Return [x, y] of the center of cell containing provided text 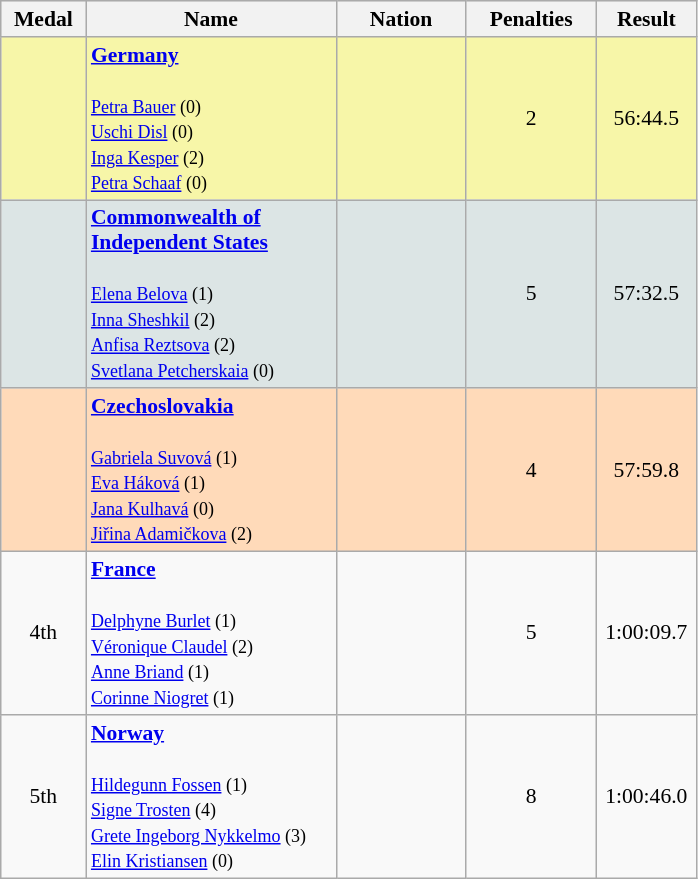
56:44.5 [646, 118]
Commonwealth of Independent StatesElena Belova (1)Inna Sheshkil (2)Anfisa Reztsova (2)Svetlana Petcherskaia (0) [211, 294]
8 [531, 796]
1:00:46.0 [646, 796]
4 [531, 470]
57:59.8 [646, 470]
Penalties [531, 19]
FranceDelphyne Burlet (1)Véronique Claudel (2)Anne Briand (1)Corinne Niogret (1) [211, 634]
Result [646, 19]
5th [44, 796]
1:00:09.7 [646, 634]
CzechoslovakiaGabriela Suvová (1)Eva Háková (1)Jana Kulhavá (0)Jiřina Adamičkova (2) [211, 470]
Medal [44, 19]
GermanyPetra Bauer (0)Uschi Disl (0)Inga Kesper (2)Petra Schaaf (0) [211, 118]
2 [531, 118]
Name [211, 19]
Nation [401, 19]
NorwayHildegunn Fossen (1)Signe Trosten (4)Grete Ingeborg Nykkelmo (3)Elin Kristiansen (0) [211, 796]
4th [44, 634]
57:32.5 [646, 294]
